Locate the cell with the specified text and output its [X, Y] center coordinate. 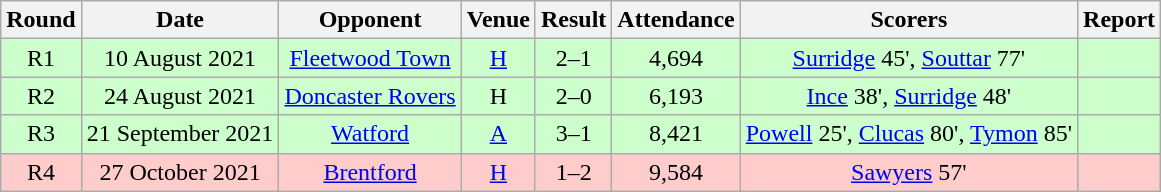
Report [1120, 20]
Ince 38', Surridge 48' [908, 96]
Brentford [370, 172]
Date [180, 20]
3–1 [573, 134]
10 August 2021 [180, 58]
A [498, 134]
Opponent [370, 20]
9,584 [676, 172]
Sawyers 57' [908, 172]
R2 [41, 96]
Surridge 45', Souttar 77' [908, 58]
21 September 2021 [180, 134]
Attendance [676, 20]
Result [573, 20]
Powell 25', Clucas 80', Tymon 85' [908, 134]
8,421 [676, 134]
6,193 [676, 96]
Watford [370, 134]
1–2 [573, 172]
4,694 [676, 58]
R1 [41, 58]
Scorers [908, 20]
R4 [41, 172]
2–1 [573, 58]
Fleetwood Town [370, 58]
R3 [41, 134]
27 October 2021 [180, 172]
24 August 2021 [180, 96]
Round [41, 20]
Doncaster Rovers [370, 96]
Venue [498, 20]
2–0 [573, 96]
